Capture the cell that displays the provided text and extract its [x, y] central coordinate. 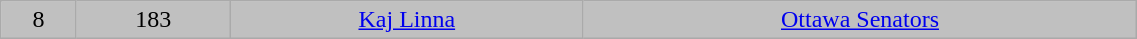
Ottawa Senators [860, 20]
Kaj Linna [406, 20]
183 [153, 20]
8 [39, 20]
